From the cell containing the given text, extract its center point as (X, Y) coordinate. 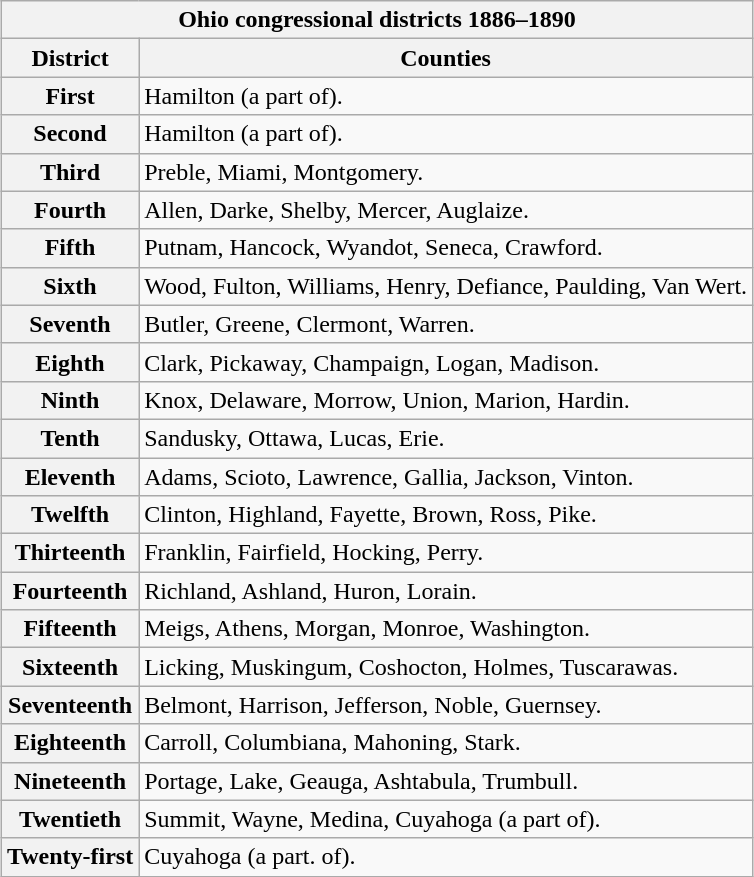
Third (70, 172)
Putnam, Hancock, Wyandot, Seneca, Crawford. (446, 248)
Carroll, Columbiana, Mahoning, Stark. (446, 743)
Summit, Wayne, Medina, Cuyahoga (a part of). (446, 819)
Clinton, Highland, Fayette, Brown, Ross, Pike. (446, 515)
Ohio congressional districts 1886–1890 (376, 20)
Adams, Scioto, Lawrence, Gallia, Jackson, Vinton. (446, 477)
Preble, Miami, Montgomery. (446, 172)
Eighth (70, 362)
Twenty-first (70, 857)
Fourteenth (70, 591)
Sixteenth (70, 667)
Knox, Delaware, Morrow, Union, Marion, Hardin. (446, 400)
Thirteenth (70, 553)
Sixth (70, 286)
Twelfth (70, 515)
Fifteenth (70, 629)
Second (70, 134)
Tenth (70, 438)
Portage, Lake, Geauga, Ashtabula, Trumbull. (446, 781)
Fifth (70, 248)
Twentieth (70, 819)
Seventeenth (70, 705)
Nineteenth (70, 781)
Allen, Darke, Shelby, Mercer, Auglaize. (446, 210)
Seventh (70, 324)
Counties (446, 58)
Sandusky, Ottawa, Lucas, Erie. (446, 438)
Richland, Ashland, Huron, Lorain. (446, 591)
Franklin, Fairfield, Hocking, Perry. (446, 553)
Ninth (70, 400)
Eleventh (70, 477)
Cuyahoga (a part. of). (446, 857)
Butler, Greene, Clermont, Warren. (446, 324)
Clark, Pickaway, Champaign, Logan, Madison. (446, 362)
Meigs, Athens, Morgan, Monroe, Washington. (446, 629)
District (70, 58)
First (70, 96)
Fourth (70, 210)
Eighteenth (70, 743)
Belmont, Harrison, Jefferson, Noble, Guernsey. (446, 705)
Wood, Fulton, Williams, Henry, Defiance, Paulding, Van Wert. (446, 286)
Licking, Muskingum, Coshocton, Holmes, Tuscarawas. (446, 667)
